Capture the cell that displays the provided text and extract its [X, Y] central coordinate. 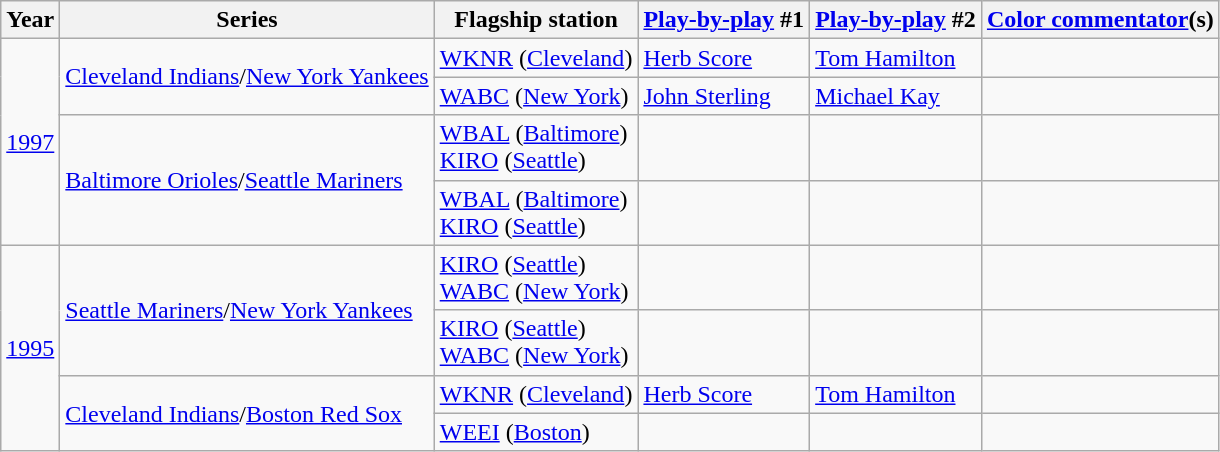
WEEI (Boston) [536, 432]
Color commentator(s) [1100, 20]
1995 [30, 348]
Michael Kay [896, 96]
Seattle Mariners/New York Yankees [247, 310]
Baltimore Orioles/Seattle Mariners [247, 180]
1997 [30, 142]
WABC (New York) [536, 96]
Flagship station [536, 20]
Cleveland Indians/Boston Red Sox [247, 413]
Series [247, 20]
Play-by-play #2 [896, 20]
Play-by-play #1 [724, 20]
Year [30, 20]
John Sterling [724, 96]
Cleveland Indians/New York Yankees [247, 77]
